Locate the cell with the specified text and output its (x, y) center coordinate. 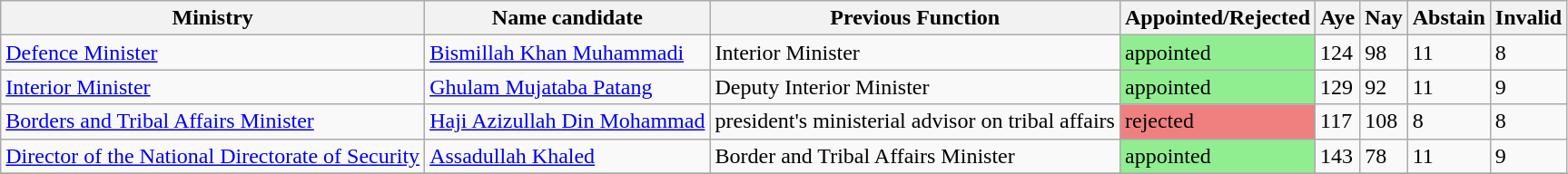
rejected (1217, 121)
117 (1338, 121)
Previous Function (915, 18)
143 (1338, 156)
Abstain (1449, 18)
78 (1384, 156)
Bismillah Khan Muhammadi (567, 53)
Borders and Tribal Affairs Minister (212, 121)
Name candidate (567, 18)
108 (1384, 121)
Nay (1384, 18)
129 (1338, 87)
Assadullah Khaled (567, 156)
Defence Minister (212, 53)
92 (1384, 87)
98 (1384, 53)
president's ministerial advisor on tribal affairs (915, 121)
Ghulam Mujataba Patang (567, 87)
Border and Tribal Affairs Minister (915, 156)
Director of the National Directorate of Security (212, 156)
Appointed/Rejected (1217, 18)
Ministry (212, 18)
Deputy Interior Minister (915, 87)
Aye (1338, 18)
Invalid (1528, 18)
Haji Azizullah Din Mohammad (567, 121)
124 (1338, 53)
